Extract the (X, Y) coordinate from the center of the cell holding the provided text.  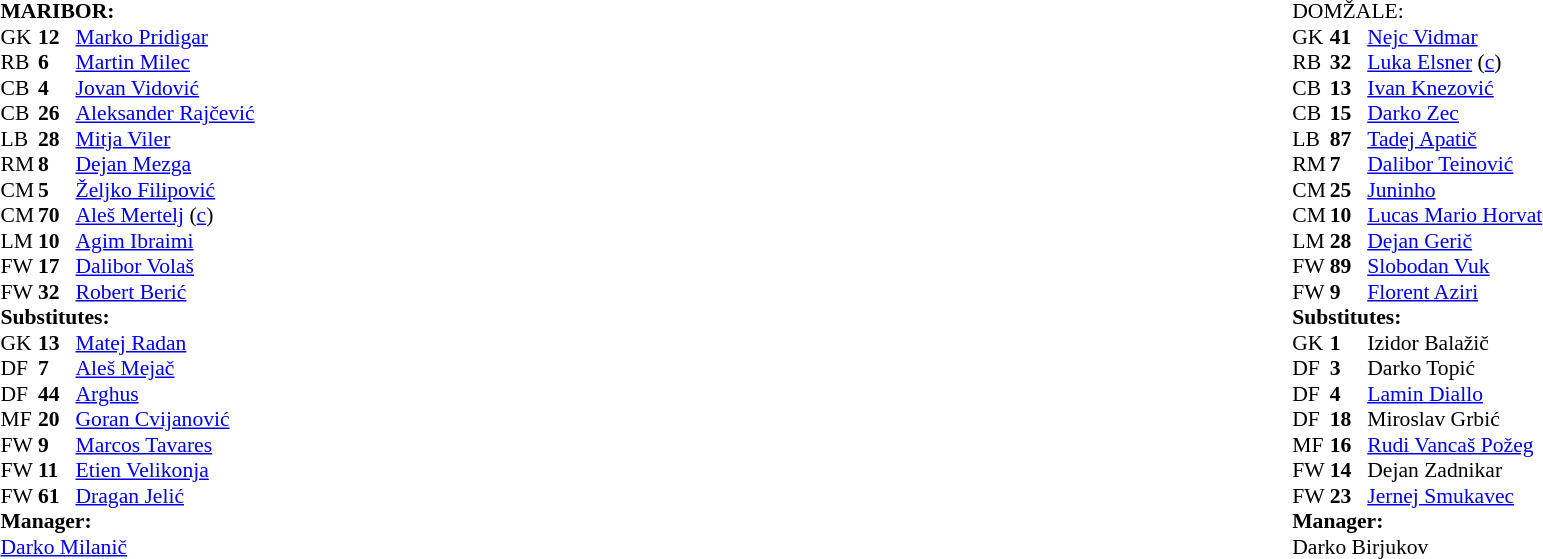
Dejan Gerič (1454, 241)
Goran Cvijanović (166, 419)
89 (1349, 267)
23 (1349, 496)
Izidor Balažič (1454, 343)
Lucas Mario Horvat (1454, 215)
5 (57, 190)
26 (57, 113)
41 (1349, 37)
Florent Aziri (1454, 292)
17 (57, 267)
11 (57, 471)
Rudi Vancaš Požeg (1454, 445)
20 (57, 419)
61 (57, 496)
3 (1349, 369)
87 (1349, 139)
Dragan Jelić (166, 496)
Luka Elsner (c) (1454, 63)
Aleš Mejač (166, 369)
1 (1349, 343)
Željko Filipović (166, 190)
Aleš Mertelj (c) (166, 215)
Etien Velikonja (166, 471)
Lamin Diallo (1454, 394)
Jernej Smukavec (1454, 496)
Matej Radan (166, 343)
70 (57, 215)
44 (57, 394)
Darko Zec (1454, 113)
12 (57, 37)
Darko Topić (1454, 369)
Martin Milec (166, 63)
Ivan Knezović (1454, 88)
Slobodan Vuk (1454, 267)
18 (1349, 419)
Tadej Apatič (1454, 139)
Dejan Mezga (166, 165)
Aleksander Rajčević (166, 113)
Marko Pridigar (166, 37)
Mitja Viler (166, 139)
Robert Berić (166, 292)
14 (1349, 471)
15 (1349, 113)
16 (1349, 445)
Agim Ibraimi (166, 241)
Arghus (166, 394)
Jovan Vidović (166, 88)
6 (57, 63)
25 (1349, 190)
Dalibor Volaš (166, 267)
Marcos Tavares (166, 445)
Juninho (1454, 190)
Dejan Zadnikar (1454, 471)
Dalibor Teinović (1454, 165)
Miroslav Grbić (1454, 419)
Nejc Vidmar (1454, 37)
8 (57, 165)
